Locate the cell with the specified text and output its (x, y) center coordinate. 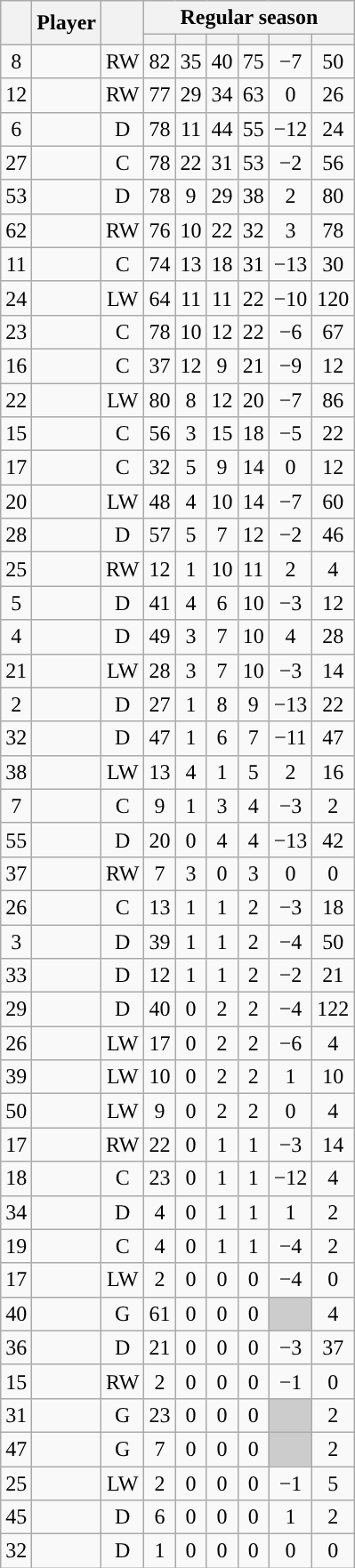
74 (160, 264)
46 (333, 535)
48 (160, 502)
45 (16, 1517)
42 (333, 840)
75 (253, 61)
62 (16, 230)
63 (253, 95)
−5 (290, 434)
120 (333, 298)
64 (160, 298)
33 (16, 976)
67 (333, 332)
Player (67, 23)
−10 (290, 298)
82 (160, 61)
−11 (290, 738)
76 (160, 230)
122 (333, 1009)
57 (160, 535)
41 (160, 603)
44 (222, 129)
Regular season (249, 18)
36 (16, 1347)
86 (333, 399)
60 (333, 502)
35 (190, 61)
49 (160, 637)
77 (160, 95)
19 (16, 1246)
−9 (290, 366)
61 (160, 1314)
30 (333, 264)
